Scan for the cell matching the given text and deliver its [x, y] coordinate at center. 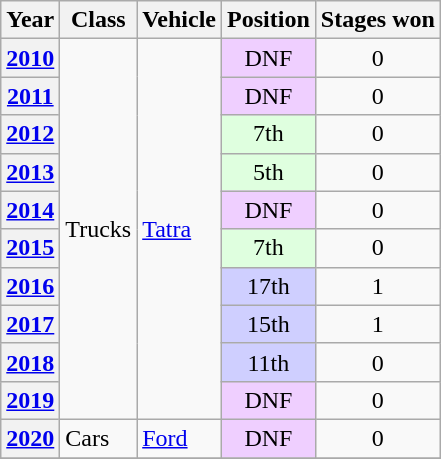
2020 [30, 438]
2016 [30, 286]
2018 [30, 362]
2014 [30, 210]
2011 [30, 96]
Trucks [98, 230]
Ford [180, 438]
Tatra [180, 230]
Position [269, 20]
15th [269, 324]
17th [269, 286]
2012 [30, 134]
Cars [98, 438]
5th [269, 172]
2015 [30, 248]
2013 [30, 172]
Year [30, 20]
Stages won [378, 20]
Vehicle [180, 20]
2019 [30, 400]
2017 [30, 324]
11th [269, 362]
2010 [30, 58]
Class [98, 20]
